Pinpoint the cell where the given text exists, returning its [X, Y] midpoint coordinate. 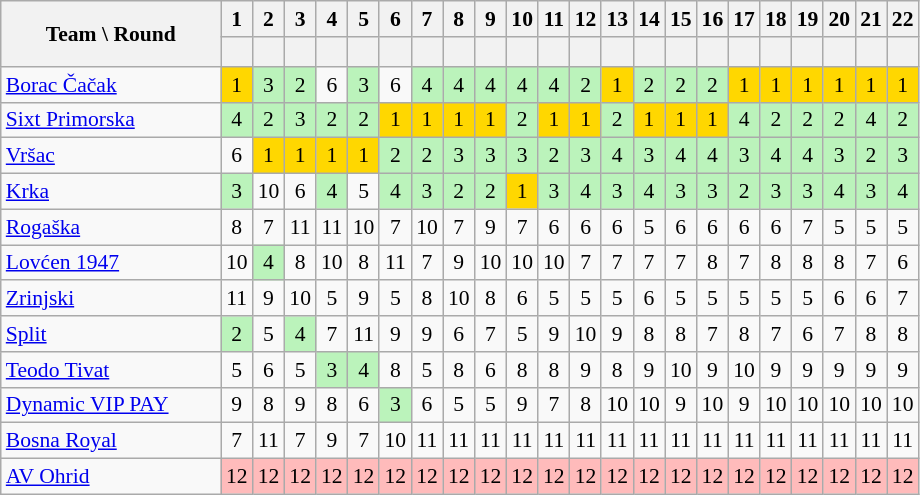
Dynamic VIP PAY [111, 405]
13 [617, 19]
Vršac [111, 156]
18 [776, 19]
20 [839, 19]
Krka [111, 192]
Lovćen 1947 [111, 263]
Team \ Round [111, 34]
Split [111, 334]
Teodo Tivat [111, 370]
21 [871, 19]
Rogaška [111, 227]
17 [744, 19]
19 [808, 19]
Sixt Primorska [111, 120]
16 [713, 19]
22 [903, 19]
14 [649, 19]
15 [681, 19]
Bosna Royal [111, 441]
Zrinjski [111, 299]
AV Ohrid [111, 477]
Borac Čačak [111, 85]
